Determine the [X, Y] coordinate at the center of the cell enclosing the given text.  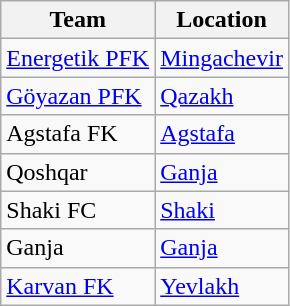
Qoshqar [78, 172]
Qazakh [222, 96]
Shaki FC [78, 210]
Karvan FK [78, 286]
Yevlakh [222, 286]
Location [222, 20]
Agstafa FK [78, 134]
Shaki [222, 210]
Team [78, 20]
Energetik PFK [78, 58]
Mingachevir [222, 58]
Göyazan PFK [78, 96]
Agstafa [222, 134]
